Find where the given text appears and provide that cell's center as (x, y) coordinate. 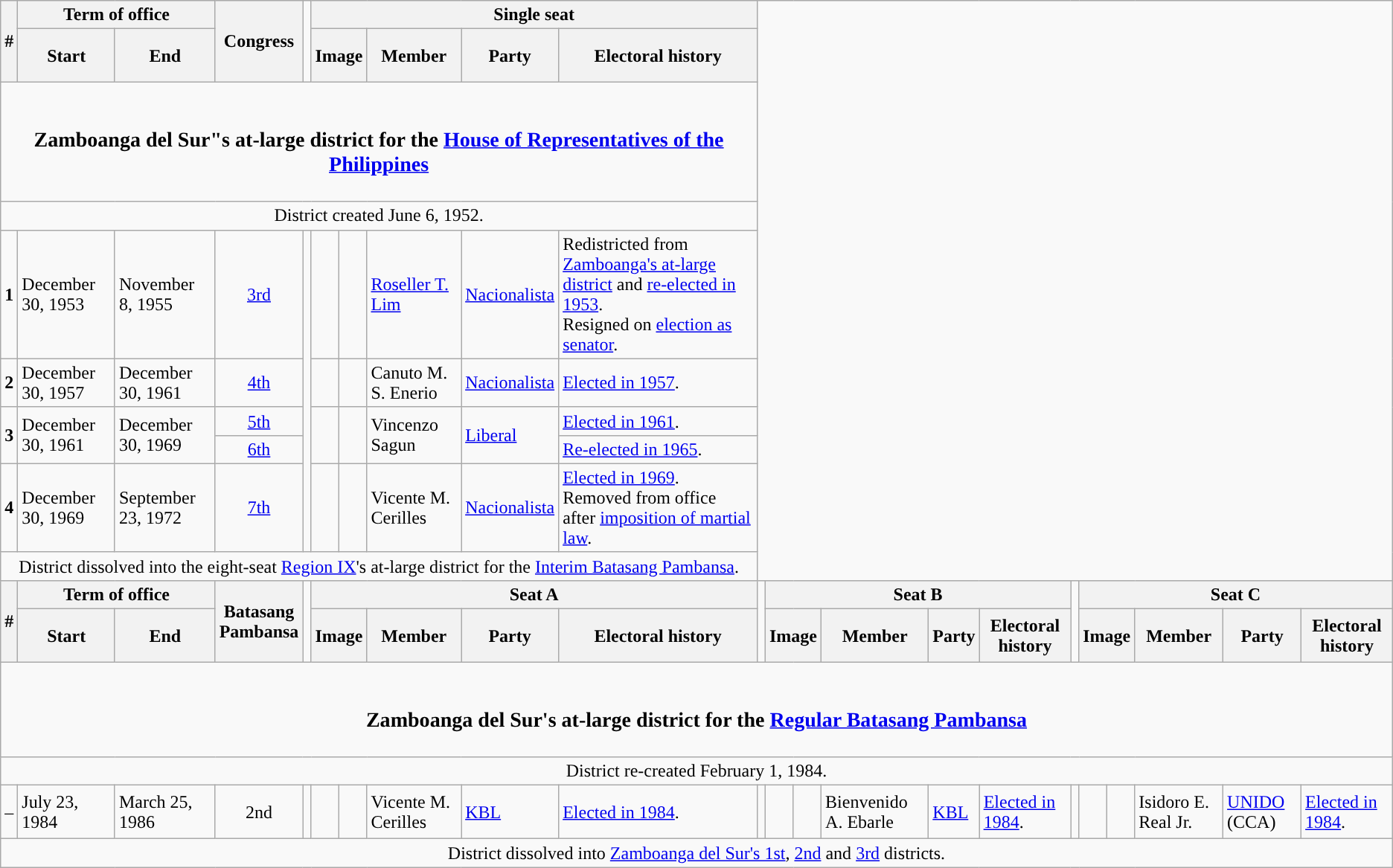
Redistricted from Zamboanga's at-large district and re-elected in 1953.Resigned on election as senator. (658, 295)
Congress (259, 42)
Canuto M. S. Enerio (414, 382)
4th (259, 382)
4 (9, 507)
BatasangPambansa (259, 621)
Zamboanga del Sur's at-large district for the Regular Batasang Pambansa (696, 710)
July 23, 1984 (67, 812)
Elected in 1957. (658, 382)
2 (9, 382)
District dissolved into Zamboanga del Sur's 1st, 2nd and 3rd districts. (696, 853)
7th (259, 507)
December 30, 1957 (67, 382)
March 25, 1986 (165, 812)
District re-created February 1, 1984. (696, 771)
Isidoro E. Real Jr. (1179, 812)
Seat B (918, 594)
Roseller T. Lim (414, 295)
Re-elected in 1965. (658, 449)
3rd (259, 295)
Elected in 1961. (658, 421)
UNIDO (CCA) (1262, 812)
Bienvenido A. Ebarle (875, 812)
Seat A (534, 594)
December 30, 1953 (67, 295)
Liberal (510, 435)
September 23, 1972 (165, 507)
Elected in 1969.Removed from office after imposition of martial law. (658, 507)
5th (259, 421)
District dissolved into the eight-seat Region IX's at-large district for the Interim Batasang Pambansa. (380, 566)
1 (9, 295)
Zamboanga del Sur"s at-large district for the House of Representatives of the Philippines (380, 142)
2nd (259, 812)
Single seat (534, 15)
Seat C (1236, 594)
Vincenzo Sagun (414, 435)
3 (9, 435)
District created June 6, 1952. (380, 216)
6th (259, 449)
November 8, 1955 (165, 295)
– (9, 812)
